Provide the (X, Y) coordinate of the cell's center where the given text is located.  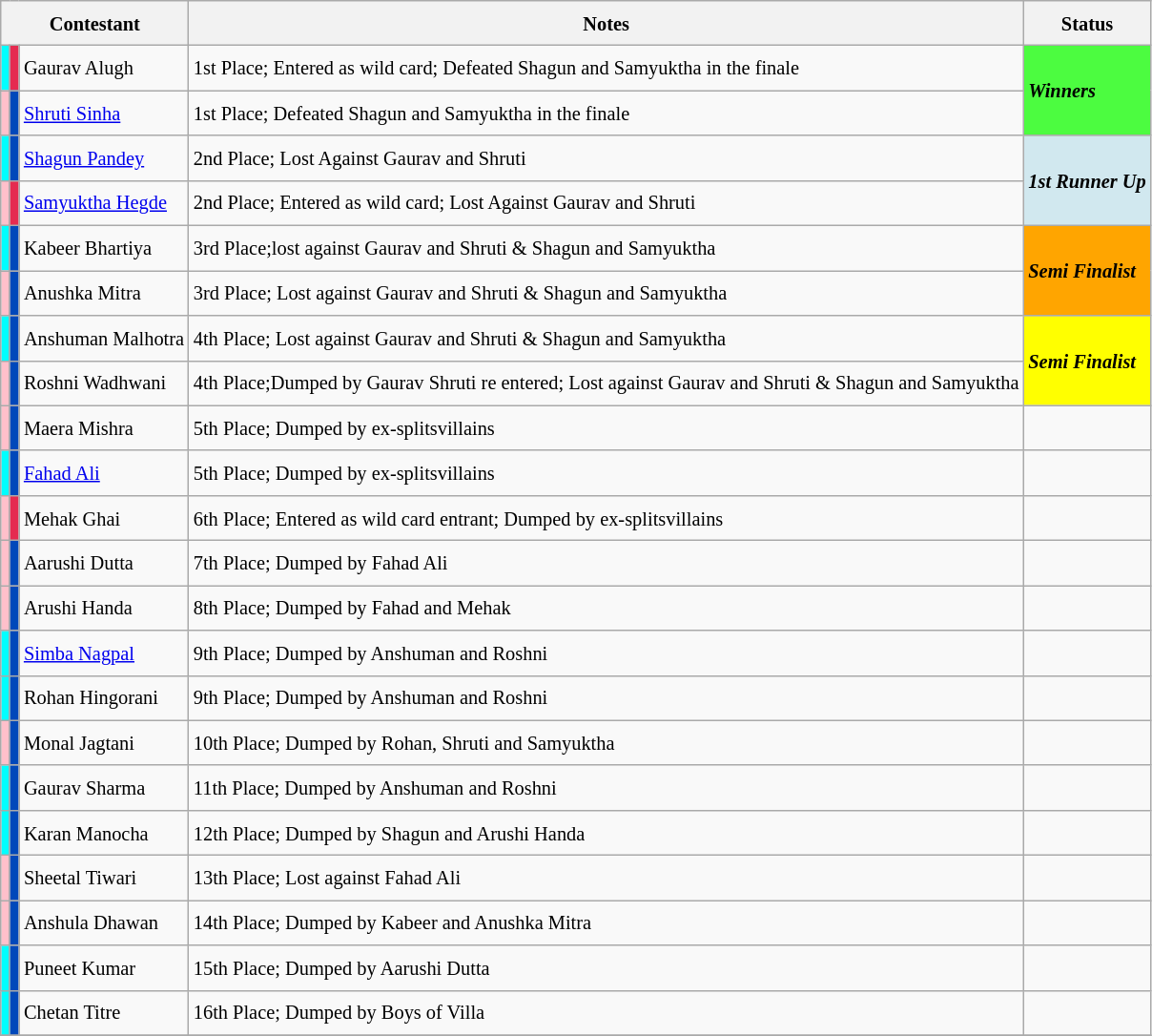
1st Runner Up (1087, 180)
15th Place; Dumped by Aarushi Dutta (607, 967)
Anshula Dhawan (104, 922)
Arushi Handa (104, 607)
1st Place; Entered as wild card; Defeated Shagun and Samyuktha in the finale (607, 69)
Kabeer Bhartiya (104, 248)
Mehak Ghai (104, 517)
2nd Place; Entered as wild card; Lost Against Gaurav and Shruti (607, 202)
8th Place; Dumped by Fahad and Mehak (607, 607)
3rd Place; Lost against Gaurav and Shruti & Shagun and Samyuktha (607, 292)
Roshni Wadhwani (104, 383)
Aarushi Dutta (104, 563)
Shruti Sinha (104, 113)
Anushka Mitra (104, 292)
13th Place; Lost against Fahad Ali (607, 878)
Gaurav Sharma (104, 788)
Maera Mishra (104, 427)
Contestant (95, 23)
16th Place; Dumped by Boys of Villa (607, 1013)
Status (1087, 23)
Sheetal Tiwari (104, 878)
Gaurav Alugh (104, 69)
Chetan Titre (104, 1013)
10th Place; Dumped by Rohan, Shruti and Samyuktha (607, 742)
4th Place; Lost against Gaurav and Shruti & Shagun and Samyuktha (607, 338)
Rohan Hingorani (104, 698)
12th Place; Dumped by Shagun and Arushi Handa (607, 832)
Samyuktha Hegde (104, 202)
Shagun Pandey (104, 158)
Notes (607, 23)
Monal Jagtani (104, 742)
Winners (1087, 91)
Karan Manocha (104, 832)
7th Place; Dumped by Fahad Ali (607, 563)
14th Place; Dumped by Kabeer and Anushka Mitra (607, 922)
Puneet Kumar (104, 967)
Fahad Ali (104, 473)
1st Place; Defeated Shagun and Samyuktha in the finale (607, 113)
2nd Place; Lost Against Gaurav and Shruti (607, 158)
4th Place;Dumped by Gaurav Shruti re entered; Lost against Gaurav and Shruti & Shagun and Samyuktha (607, 383)
11th Place; Dumped by Anshuman and Roshni (607, 788)
Simba Nagpal (104, 653)
6th Place; Entered as wild card entrant; Dumped by ex-splitsvillains (607, 517)
Anshuman Malhotra (104, 338)
3rd Place;lost against Gaurav and Shruti & Shagun and Samyuktha (607, 248)
